Search for the cell housing the specified text and yield its (X, Y) center coordinate. 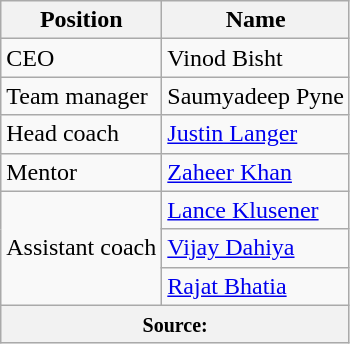
Head coach (82, 134)
Name (256, 20)
Lance Klusener (256, 210)
CEO (82, 58)
Vinod Bisht (256, 58)
Mentor (82, 172)
Team manager (82, 96)
Zaheer Khan (256, 172)
Source: (176, 324)
Position (82, 20)
Saumyadeep Pyne (256, 96)
Vijay Dahiya (256, 248)
Rajat Bhatia (256, 286)
Assistant coach (82, 248)
Justin Langer (256, 134)
